Search for the cell housing the specified text and yield its [X, Y] center coordinate. 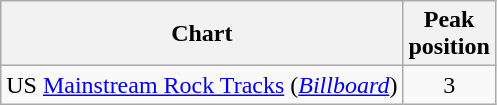
3 [449, 85]
Chart [202, 34]
Peakposition [449, 34]
US Mainstream Rock Tracks (Billboard) [202, 85]
